Return (x, y) of the center of cell containing provided text 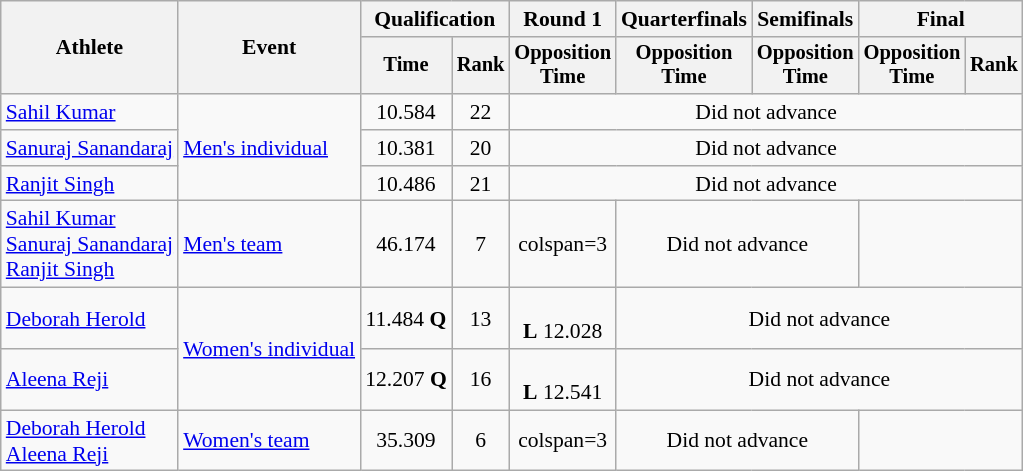
Ranjit Singh (90, 184)
46.174 (406, 244)
10.381 (406, 148)
Sahil KumarSanuraj SanandarajRanjit Singh (90, 244)
Quarterfinals (684, 19)
Women's team (269, 440)
Qualification (434, 19)
L 12.028 (562, 318)
Final (941, 19)
L 12.541 (562, 380)
Men's team (269, 244)
21 (481, 184)
Sahil Kumar (90, 112)
Aleena Reji (90, 380)
Time (406, 66)
20 (481, 148)
10.486 (406, 184)
Sanuraj Sanandaraj (90, 148)
35.309 (406, 440)
Event (269, 48)
Women's individual (269, 349)
Athlete (90, 48)
Men's individual (269, 148)
12.207 Q (406, 380)
6 (481, 440)
10.584 (406, 112)
7 (481, 244)
Round 1 (562, 19)
16 (481, 380)
Deborah Herold (90, 318)
11.484 Q (406, 318)
Deborah HeroldAleena Reji (90, 440)
13 (481, 318)
Semifinals (806, 19)
22 (481, 112)
